Locate the cell with the specified text and output its (X, Y) center coordinate. 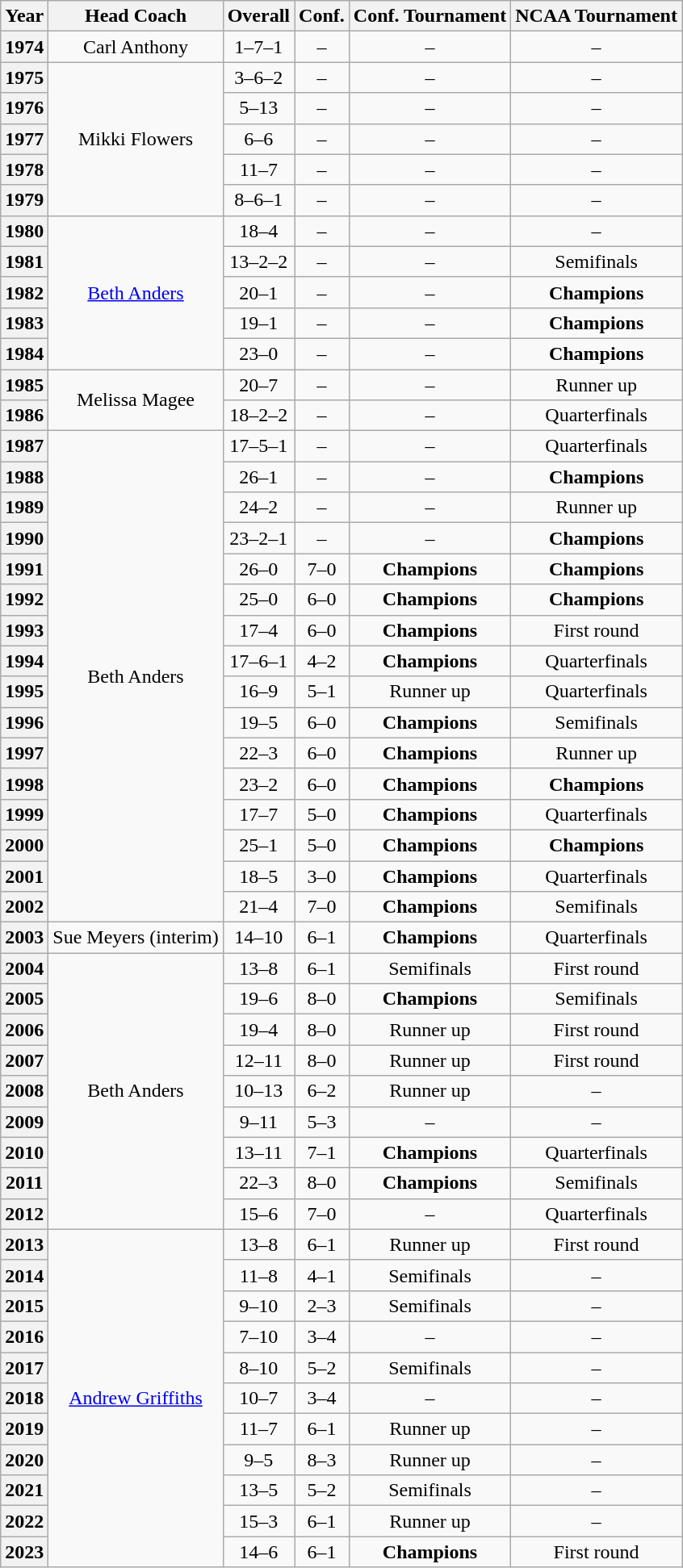
2017 (24, 1368)
12–11 (258, 1060)
3–6–2 (258, 77)
2014 (24, 1275)
1994 (24, 661)
1993 (24, 630)
1985 (24, 385)
11–8 (258, 1275)
2000 (24, 845)
9–11 (258, 1122)
26–0 (258, 569)
18–2–2 (258, 416)
1975 (24, 77)
2013 (24, 1244)
2004 (24, 968)
1979 (24, 200)
1997 (24, 753)
2002 (24, 907)
25–1 (258, 845)
1989 (24, 508)
14–6 (258, 1552)
8–6–1 (258, 200)
1982 (24, 292)
17–6–1 (258, 661)
7–1 (322, 1152)
5–1 (322, 692)
2007 (24, 1060)
Conf. (322, 16)
9–5 (258, 1460)
6–2 (322, 1091)
1984 (24, 353)
2005 (24, 999)
1995 (24, 692)
18–4 (258, 231)
10–7 (258, 1399)
Mikki Flowers (136, 139)
2001 (24, 876)
2003 (24, 938)
Conf. Tournament (429, 16)
1991 (24, 569)
10–13 (258, 1091)
5–13 (258, 108)
2009 (24, 1122)
13–5 (258, 1491)
NCAA Tournament (597, 16)
20–7 (258, 385)
2023 (24, 1552)
20–1 (258, 292)
9–10 (258, 1306)
19–6 (258, 999)
Head Coach (136, 16)
7–10 (258, 1336)
2010 (24, 1152)
19–5 (258, 722)
Andrew Griffiths (136, 1398)
1978 (24, 169)
1976 (24, 108)
1974 (24, 47)
8–10 (258, 1368)
Carl Anthony (136, 47)
2–3 (322, 1306)
2019 (24, 1429)
2022 (24, 1521)
3–0 (322, 876)
1999 (24, 814)
24–2 (258, 508)
23–2–1 (258, 538)
1980 (24, 231)
2011 (24, 1183)
8–3 (322, 1460)
19–4 (258, 1030)
2015 (24, 1306)
23–2 (258, 784)
4–2 (322, 661)
19–1 (258, 323)
1998 (24, 784)
2012 (24, 1214)
15–3 (258, 1521)
1–7–1 (258, 47)
Year (24, 16)
Melissa Magee (136, 400)
2020 (24, 1460)
1992 (24, 600)
13–2–2 (258, 261)
21–4 (258, 907)
2016 (24, 1336)
25–0 (258, 600)
2008 (24, 1091)
1988 (24, 477)
26–1 (258, 477)
17–5–1 (258, 446)
6–6 (258, 139)
1986 (24, 416)
13–11 (258, 1152)
18–5 (258, 876)
2018 (24, 1399)
14–10 (258, 938)
17–7 (258, 814)
2021 (24, 1491)
1996 (24, 722)
23–0 (258, 353)
Overall (258, 16)
1990 (24, 538)
16–9 (258, 692)
Sue Meyers (interim) (136, 938)
1977 (24, 139)
15–6 (258, 1214)
1983 (24, 323)
1987 (24, 446)
17–4 (258, 630)
5–3 (322, 1122)
4–1 (322, 1275)
1981 (24, 261)
2006 (24, 1030)
